Pinpoint the cell where the given text exists, returning its (X, Y) midpoint coordinate. 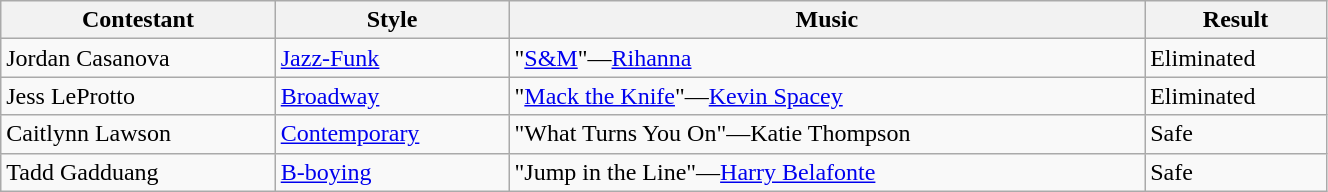
Caitlynn Lawson (138, 134)
Jordan Casanova (138, 58)
"S&M"—Rihanna (827, 58)
Jazz-Funk (392, 58)
Music (827, 20)
Result (1236, 20)
Contestant (138, 20)
"Jump in the Line"—Harry Belafonte (827, 172)
Tadd Gadduang (138, 172)
Broadway (392, 96)
Jess LeProtto (138, 96)
Contemporary (392, 134)
Style (392, 20)
"What Turns You On"—Katie Thompson (827, 134)
B-boying (392, 172)
"Mack the Knife"—Kevin Spacey (827, 96)
